Identify which cell holds the provided text, then report its (X, Y) central coordinate. 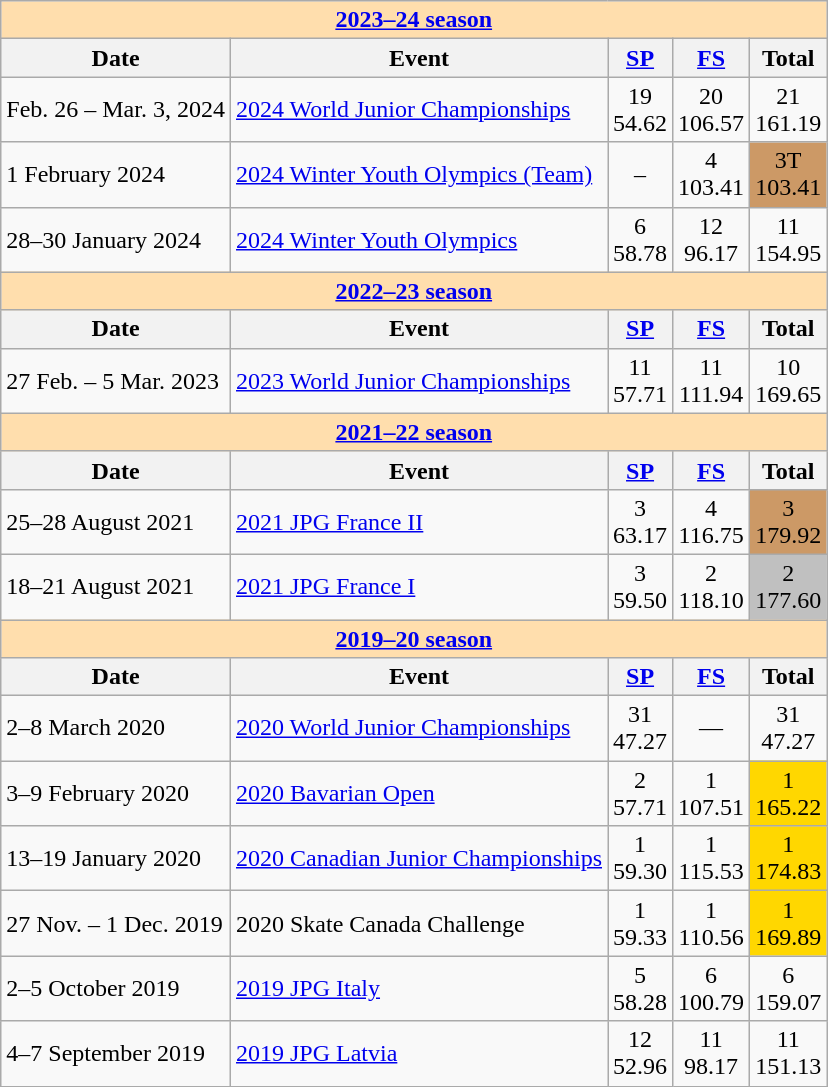
2024 World Junior Championships (418, 110)
21 161.19 (788, 110)
2024 Winter Youth Olympics (Team) (418, 174)
2 118.10 (712, 586)
2021 JPG France II (418, 522)
4 103.41 (712, 174)
11 154.95 (788, 240)
2020 Bavarian Open (418, 794)
2019–20 season (414, 639)
3 63.17 (640, 522)
6 159.07 (788, 988)
1 165.22 (788, 794)
13–19 January 2020 (116, 858)
4–7 September 2019 (116, 1054)
3 179.92 (788, 522)
2019 JPG Italy (418, 988)
2 177.60 (788, 586)
11 111.94 (712, 380)
18–21 August 2021 (116, 586)
2019 JPG Latvia (418, 1054)
2020 World Junior Championships (418, 728)
2024 Winter Youth Olympics (418, 240)
1 February 2024 (116, 174)
2–5 October 2019 (116, 988)
Feb. 26 – Mar. 3, 2024 (116, 110)
6 100.79 (712, 988)
6 58.78 (640, 240)
— (712, 728)
12 96.17 (712, 240)
11 57.71 (640, 380)
28–30 January 2024 (116, 240)
1 174.83 (788, 858)
25–28 August 2021 (116, 522)
3 59.50 (640, 586)
2020 Canadian Junior Championships (418, 858)
2020 Skate Canada Challenge (418, 924)
3T 103.41 (788, 174)
5 58.28 (640, 988)
– (640, 174)
1 110.56 (712, 924)
1 59.33 (640, 924)
27 Nov. – 1 Dec. 2019 (116, 924)
1 107.51 (712, 794)
3–9 February 2020 (116, 794)
27 Feb. – 5 Mar. 2023 (116, 380)
1 59.30 (640, 858)
1 169.89 (788, 924)
11 98.17 (712, 1054)
10 169.65 (788, 380)
20 106.57 (712, 110)
12 52.96 (640, 1054)
2021–22 season (414, 432)
2022–23 season (414, 291)
1 115.53 (712, 858)
19 54.62 (640, 110)
4 116.75 (712, 522)
11 151.13 (788, 1054)
2 57.71 (640, 794)
2023 World Junior Championships (418, 380)
2021 JPG France I (418, 586)
2023–24 season (414, 20)
2–8 March 2020 (116, 728)
